Extract the (x, y) coordinate from the center of the cell holding the provided text.  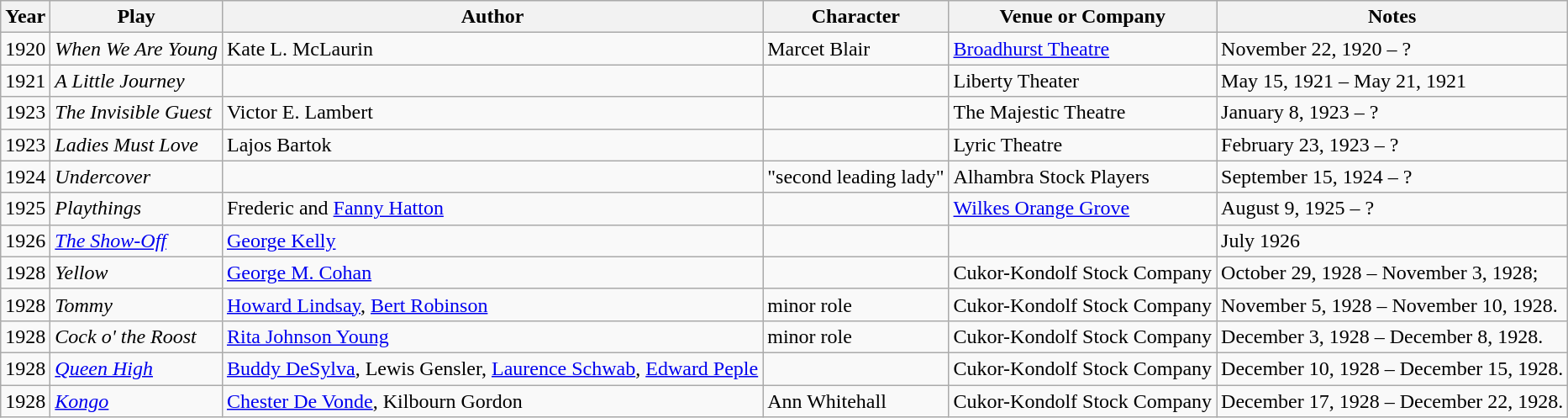
1921 (25, 81)
Lyric Theatre (1082, 145)
Tommy (136, 304)
Ann Whitehall (855, 401)
July 1926 (1392, 241)
May 15, 1921 – May 21, 1921 (1392, 81)
George Kelly (492, 241)
1925 (25, 209)
The Show-Off (136, 241)
Wilkes Orange Grove (1082, 209)
"second leading lady" (855, 177)
George M. Cohan (492, 272)
November 22, 1920 – ? (1392, 49)
Frederic and Fanny Hatton (492, 209)
Playthings (136, 209)
February 23, 1923 – ? (1392, 145)
Undercover (136, 177)
Broadhurst Theatre (1082, 49)
Yellow (136, 272)
Marcet Blair (855, 49)
A Little Journey (136, 81)
The Invisible Guest (136, 113)
Alhambra Stock Players (1082, 177)
Cock o' the Roost (136, 336)
Victor E. Lambert (492, 113)
Liberty Theater (1082, 81)
December 17, 1928 – December 22, 1928. (1392, 401)
Chester De Vonde, Kilbourn Gordon (492, 401)
Play (136, 17)
October 29, 1928 – November 3, 1928; (1392, 272)
Year (25, 17)
The Majestic Theatre (1082, 113)
Queen High (136, 368)
Kate L. McLaurin (492, 49)
November 5, 1928 – November 10, 1928. (1392, 304)
September 15, 1924 – ? (1392, 177)
1926 (25, 241)
When We Are Young (136, 49)
December 3, 1928 – December 8, 1928. (1392, 336)
August 9, 1925 – ? (1392, 209)
Rita Johnson Young (492, 336)
Lajos Bartok (492, 145)
Buddy DeSylva, Lewis Gensler, Laurence Schwab, Edward Peple (492, 368)
Howard Lindsay, Bert Robinson (492, 304)
Character (855, 17)
Author (492, 17)
Kongo (136, 401)
Ladies Must Love (136, 145)
1924 (25, 177)
Notes (1392, 17)
1920 (25, 49)
December 10, 1928 – December 15, 1928. (1392, 368)
Venue or Company (1082, 17)
January 8, 1923 – ? (1392, 113)
